Locate the cell with the specified text and output its [x, y] center coordinate. 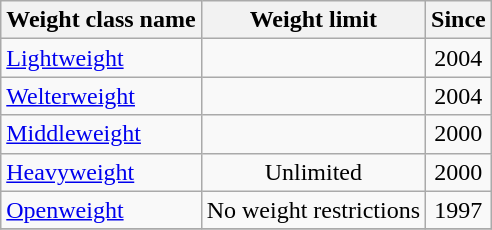
Since [459, 20]
1997 [459, 210]
Unlimited [313, 172]
Middleweight [101, 134]
Openweight [101, 210]
No weight restrictions [313, 210]
Heavyweight [101, 172]
Weight class name [101, 20]
Lightweight [101, 58]
Welterweight [101, 96]
Weight limit [313, 20]
